Search for the cell housing the specified text and yield its [x, y] center coordinate. 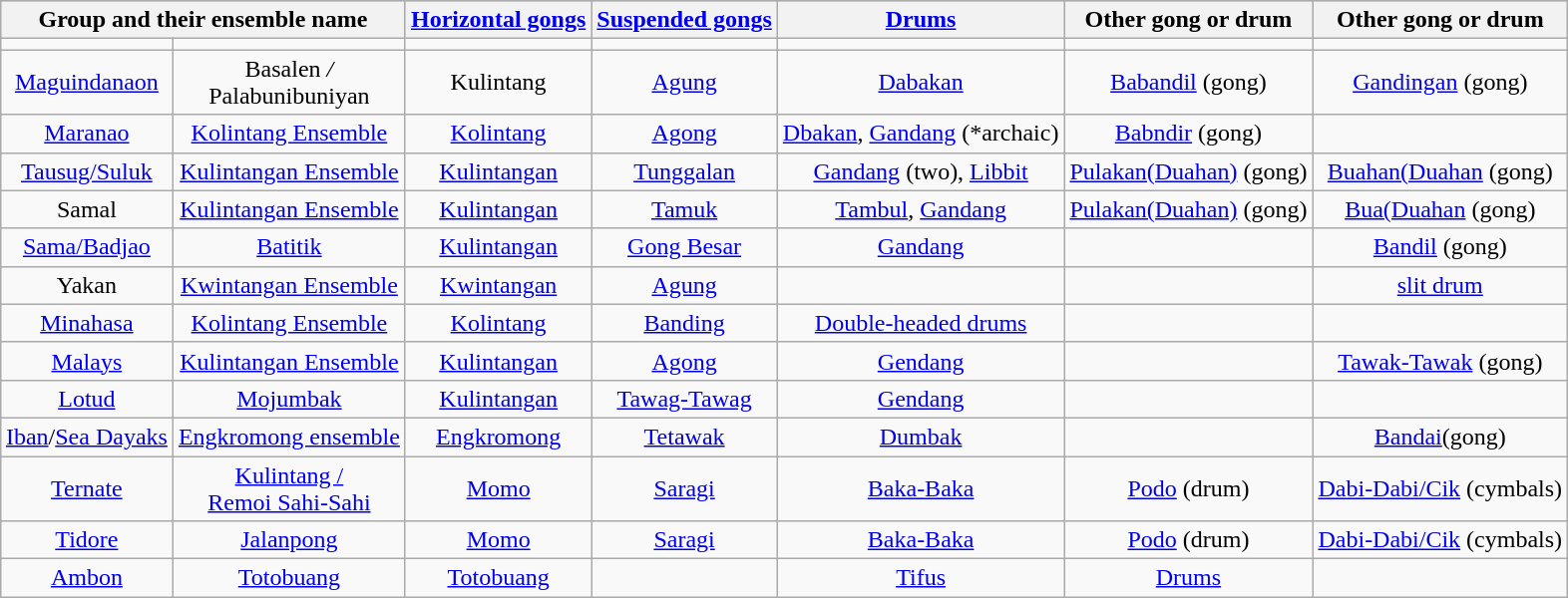
Bua(Duahan (gong) [1440, 209]
Minahasa [86, 323]
Batitik [289, 247]
Dabakan [921, 82]
Malays [86, 361]
Jalanpong [289, 540]
Kwintangan [498, 285]
Tambul, Gandang [921, 209]
Babndir (gong) [1189, 134]
Gandang [921, 247]
Maranao [86, 134]
Tawag-Tawag [684, 399]
Tidore [86, 540]
Yakan [86, 285]
Tetawak [684, 437]
Bandil (gong) [1440, 247]
Basalen /Palabunibuniyan [289, 82]
Tunggalan [684, 171]
Tamuk [684, 209]
Tawak-Tawak (gong) [1440, 361]
Kulintang /Remoi Sahi-Sahi [289, 488]
Bandai(gong) [1440, 437]
Tifus [921, 578]
Horizontal gongs [498, 20]
Iban/Sea Dayaks [86, 437]
Dbakan, Gandang (*archaic) [921, 134]
slit drum [1440, 285]
Banding [684, 323]
Tausug/Suluk [86, 171]
Mojumbak [289, 399]
Lotud [86, 399]
Group and their ensemble name [202, 20]
Sama/Badjao [86, 247]
Gong Besar [684, 247]
Dumbak [921, 437]
Kulintang [498, 82]
Suspended gongs [684, 20]
Kwintangan Ensemble [289, 285]
Engkromong ensemble [289, 437]
Double-headed drums [921, 323]
Samal [86, 209]
Ambon [86, 578]
Babandil (gong) [1189, 82]
Ternate [86, 488]
Gandang (two), Libbit [921, 171]
Gandingan (gong) [1440, 82]
Maguindanaon [86, 82]
Engkromong [498, 437]
Buahan(Duahan (gong) [1440, 171]
